Return the (x, y) coordinate for the center point of the cell that contains the specified text.  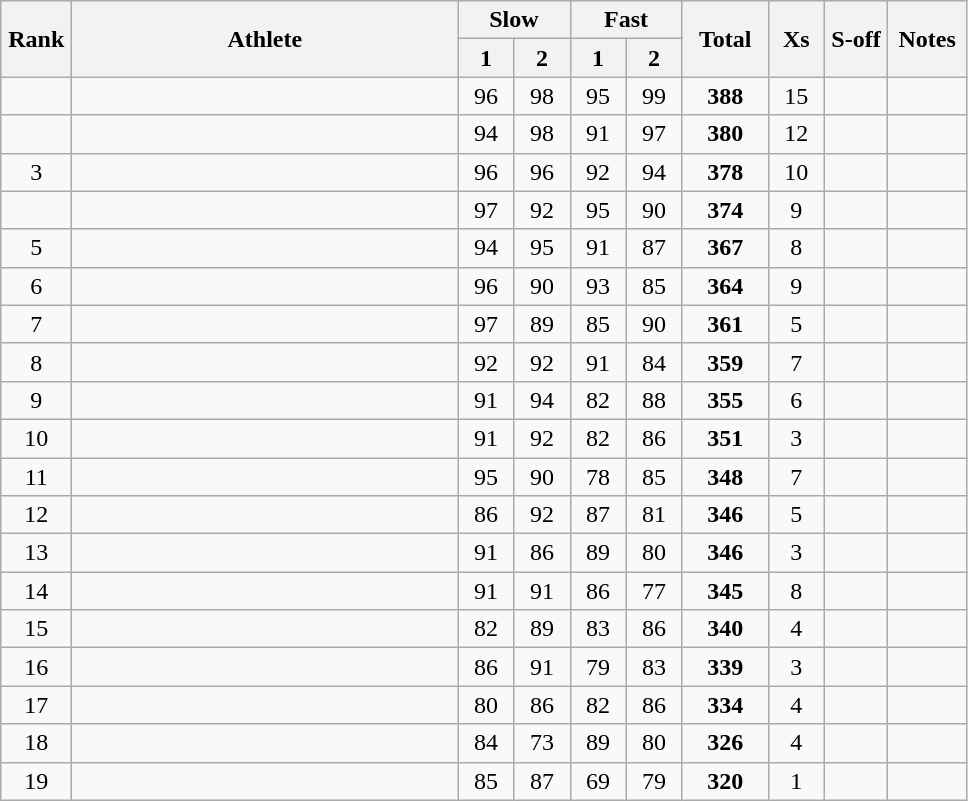
Xs (796, 39)
Fast (626, 20)
81 (654, 515)
334 (725, 705)
359 (725, 362)
Total (725, 39)
355 (725, 400)
Athlete (265, 39)
348 (725, 477)
Notes (928, 39)
13 (36, 553)
Rank (36, 39)
69 (598, 781)
320 (725, 781)
73 (542, 743)
339 (725, 667)
14 (36, 591)
364 (725, 286)
S-off (856, 39)
326 (725, 743)
367 (725, 248)
77 (654, 591)
380 (725, 134)
18 (36, 743)
351 (725, 438)
374 (725, 210)
78 (598, 477)
388 (725, 96)
16 (36, 667)
345 (725, 591)
340 (725, 629)
11 (36, 477)
19 (36, 781)
378 (725, 172)
93 (598, 286)
361 (725, 324)
88 (654, 400)
Slow (514, 20)
17 (36, 705)
99 (654, 96)
